Detect which cell encompasses the target text, then output its (x, y) center coordinate. 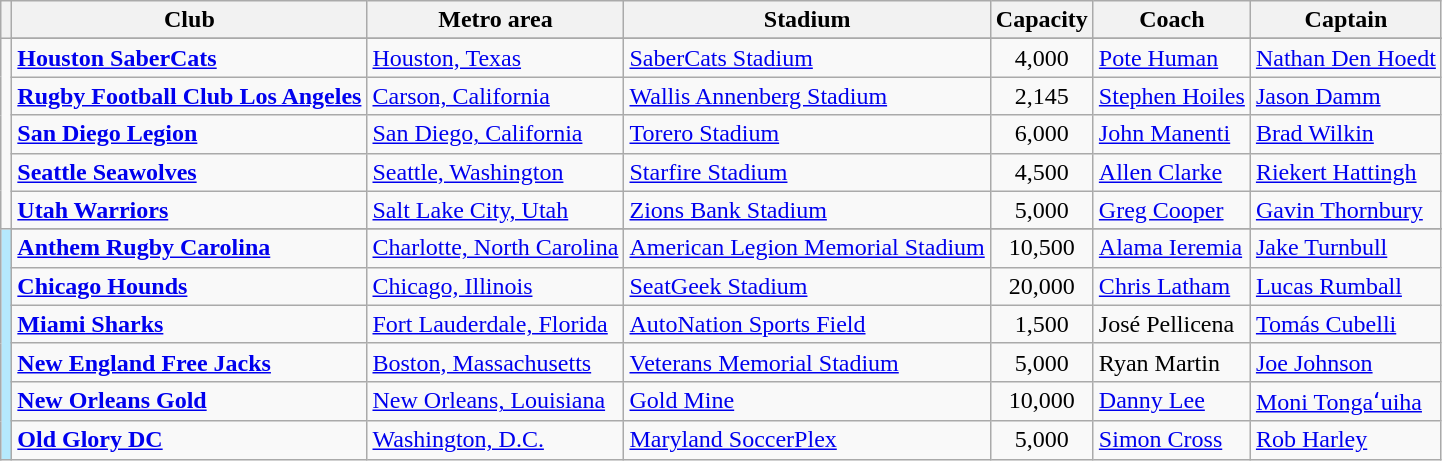
New Orleans Gold (190, 401)
Rob Harley (1346, 440)
Metro area (496, 20)
Jason Damm (1346, 96)
Alama Ieremia (1172, 248)
Coach (1172, 20)
Carson, California (496, 96)
San Diego Legion (190, 134)
Jake Turnbull (1346, 248)
Torero Stadium (807, 134)
Nathan Den Hoedt (1346, 58)
Boston, Massachusetts (496, 362)
Stephen Hoiles (1172, 96)
10,500 (1042, 248)
SaberCats Stadium (807, 58)
6,000 (1042, 134)
Salt Lake City, Utah (496, 210)
Washington, D.C. (496, 440)
Simon Cross (1172, 440)
Chris Latham (1172, 286)
4,000 (1042, 58)
Lucas Rumball (1346, 286)
AutoNation Sports Field (807, 324)
New Orleans, Louisiana (496, 401)
Miami Sharks (190, 324)
Old Glory DC (190, 440)
Joe Johnson (1346, 362)
Houston SaberCats (190, 58)
Allen Clarke (1172, 172)
Wallis Annenberg Stadium (807, 96)
John Manenti (1172, 134)
20,000 (1042, 286)
Club (190, 20)
Starfire Stadium (807, 172)
Seattle, Washington (496, 172)
Moni Tongaʻuiha (1346, 401)
4,500 (1042, 172)
José Pellicena (1172, 324)
2,145 (1042, 96)
SeatGeek Stadium (807, 286)
Ryan Martin (1172, 362)
Maryland SoccerPlex (807, 440)
Fort Lauderdale, Florida (496, 324)
Gold Mine (807, 401)
Captain (1346, 20)
Charlotte, North Carolina (496, 248)
New England Free Jacks (190, 362)
Gavin Thornbury (1346, 210)
Riekert Hattingh (1346, 172)
Seattle Seawolves (190, 172)
10,000 (1042, 401)
Utah Warriors (190, 210)
Danny Lee (1172, 401)
Greg Cooper (1172, 210)
San Diego, California (496, 134)
American Legion Memorial Stadium (807, 248)
Chicago Hounds (190, 286)
Veterans Memorial Stadium (807, 362)
Houston, Texas (496, 58)
Capacity (1042, 20)
Rugby Football Club Los Angeles (190, 96)
Chicago, Illinois (496, 286)
Zions Bank Stadium (807, 210)
1,500 (1042, 324)
Stadium (807, 20)
Anthem Rugby Carolina (190, 248)
Brad Wilkin (1346, 134)
Tomás Cubelli (1346, 324)
Pote Human (1172, 58)
